Capture the cell that displays the provided text and extract its (X, Y) central coordinate. 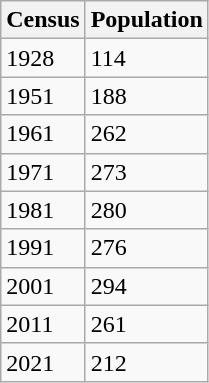
Census (43, 20)
262 (146, 134)
276 (146, 248)
2021 (43, 362)
114 (146, 58)
1928 (43, 58)
1981 (43, 210)
294 (146, 286)
212 (146, 362)
1951 (43, 96)
1971 (43, 172)
Population (146, 20)
1991 (43, 248)
261 (146, 324)
280 (146, 210)
188 (146, 96)
2001 (43, 286)
273 (146, 172)
2011 (43, 324)
1961 (43, 134)
